From the cell containing the given text, extract its center point as [X, Y] coordinate. 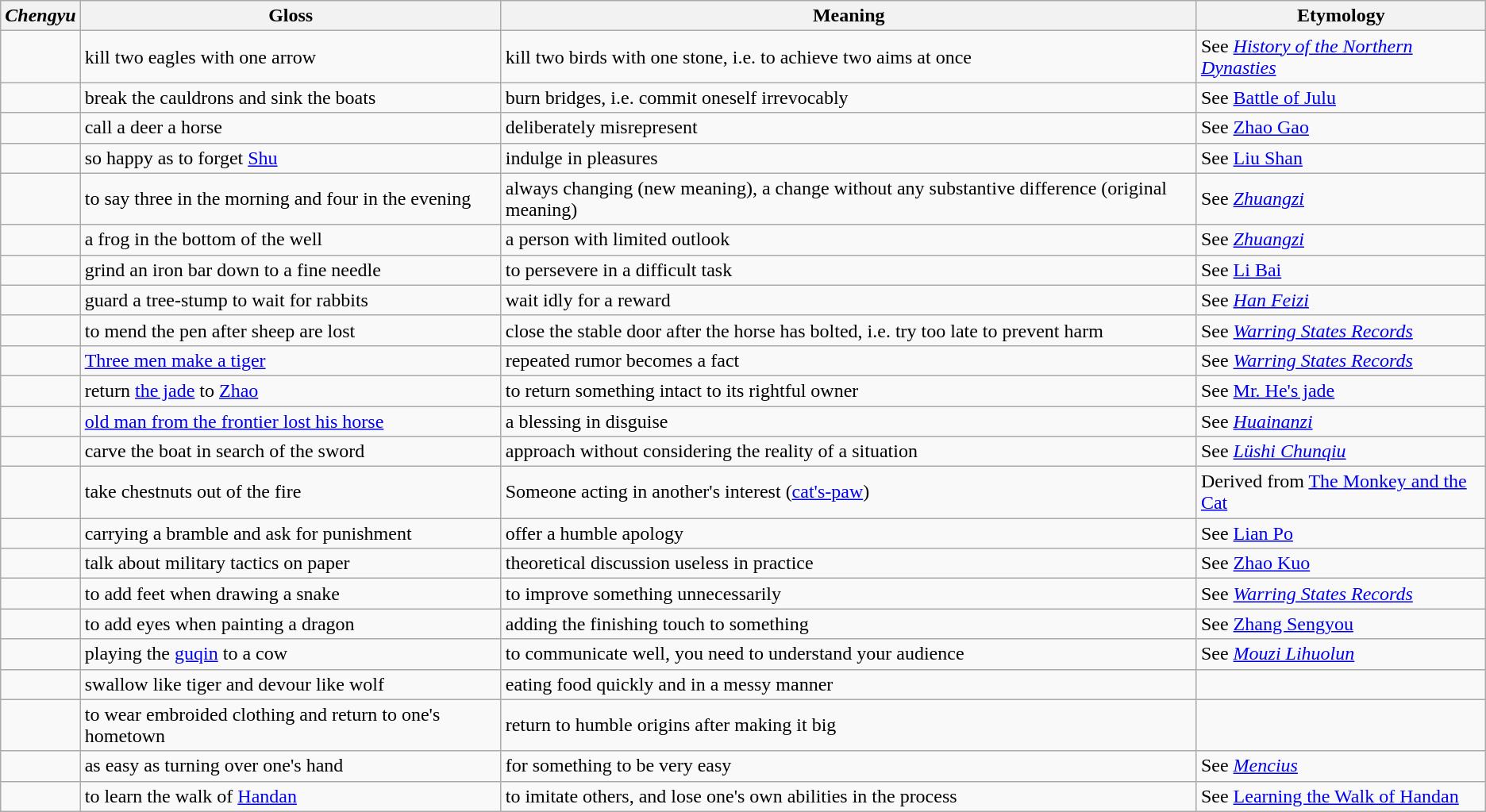
guard a tree-stump to wait for rabbits [291, 300]
to say three in the morning and four in the evening [291, 198]
Someone acting in another's interest (cat's-paw) [849, 492]
approach without considering the reality of a situation [849, 452]
grind an iron bar down to a fine needle [291, 270]
Derived from The Monkey and the Cat [1341, 492]
as easy as turning over one's hand [291, 766]
See Zhao Kuo [1341, 564]
See Mouzi Lihuolun [1341, 654]
take chestnuts out of the fire [291, 492]
See Lian Po [1341, 533]
wait idly for a reward [849, 300]
deliberately misrepresent [849, 128]
swallow like tiger and devour like wolf [291, 684]
to wear embroided clothing and return to one's hometown [291, 725]
Three men make a tiger [291, 360]
Gloss [291, 16]
call a deer a horse [291, 128]
See Mencius [1341, 766]
carve the boat in search of the sword [291, 452]
to mend the pen after sheep are lost [291, 330]
See History of the Northern Dynasties [1341, 57]
burn bridges, i.e. commit oneself irrevocably [849, 98]
close the stable door after the horse has bolted, i.e. try too late to prevent harm [849, 330]
See Battle of Julu [1341, 98]
playing the guqin to a cow [291, 654]
Chengyu [40, 16]
carrying a bramble and ask for punishment [291, 533]
adding the finishing touch to something [849, 624]
See Lüshi Chunqiu [1341, 452]
offer a humble apology [849, 533]
to imitate others, and lose one's own abilities in the process [849, 796]
eating food quickly and in a messy manner [849, 684]
return to humble origins after making it big [849, 725]
break the cauldrons and sink the boats [291, 98]
See Learning the Walk of Handan [1341, 796]
to learn the walk of Handan [291, 796]
so happy as to forget Shu [291, 158]
See Li Bai [1341, 270]
See Zhang Sengyou [1341, 624]
Meaning [849, 16]
old man from the frontier lost his horse [291, 421]
to return something intact to its rightful owner [849, 391]
talk about military tactics on paper [291, 564]
a blessing in disguise [849, 421]
return the jade to Zhao [291, 391]
See Mr. He's jade [1341, 391]
indulge in pleasures [849, 158]
to add feet when drawing a snake [291, 594]
for something to be very easy [849, 766]
See Liu Shan [1341, 158]
repeated rumor becomes a fact [849, 360]
a person with limited outlook [849, 240]
always changing (new meaning), a change without any substantive difference (original meaning) [849, 198]
kill two eagles with one arrow [291, 57]
See Huainanzi [1341, 421]
a frog in the bottom of the well [291, 240]
to persevere in a difficult task [849, 270]
Etymology [1341, 16]
theoretical discussion useless in practice [849, 564]
to improve something unnecessarily [849, 594]
to add eyes when painting a dragon [291, 624]
to communicate well, you need to understand your audience [849, 654]
kill two birds with one stone, i.e. to achieve two aims at once [849, 57]
See Zhao Gao [1341, 128]
See Han Feizi [1341, 300]
